Pinpoint the cell where the given text exists, returning its (x, y) midpoint coordinate. 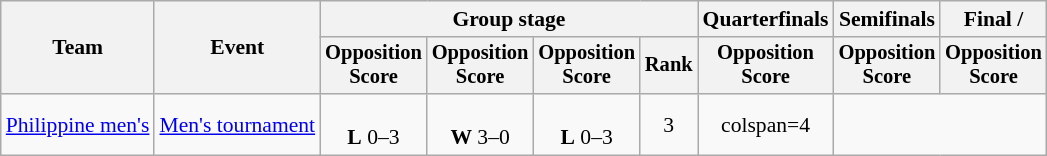
Philippine men's (78, 124)
Team (78, 48)
3 (669, 124)
Semifinals (888, 19)
W 3–0 (480, 124)
Men's tournament (237, 124)
Group stage (508, 19)
colspan=4 (766, 124)
Final / (994, 19)
Quarterfinals (766, 19)
Event (237, 48)
Rank (669, 66)
